Return the [X, Y] coordinate for the center point of the cell that contains the specified text.  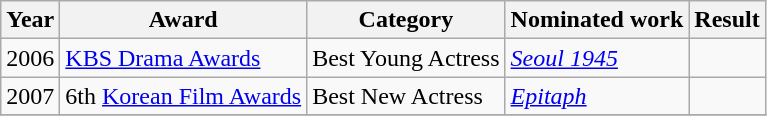
Category [406, 20]
Best New Actress [406, 96]
Best Young Actress [406, 58]
2006 [30, 58]
Award [184, 20]
KBS Drama Awards [184, 58]
2007 [30, 96]
Epitaph [597, 96]
Year [30, 20]
Seoul 1945 [597, 58]
Nominated work [597, 20]
6th Korean Film Awards [184, 96]
Result [727, 20]
